Locate the cell with the specified text and output its (x, y) center coordinate. 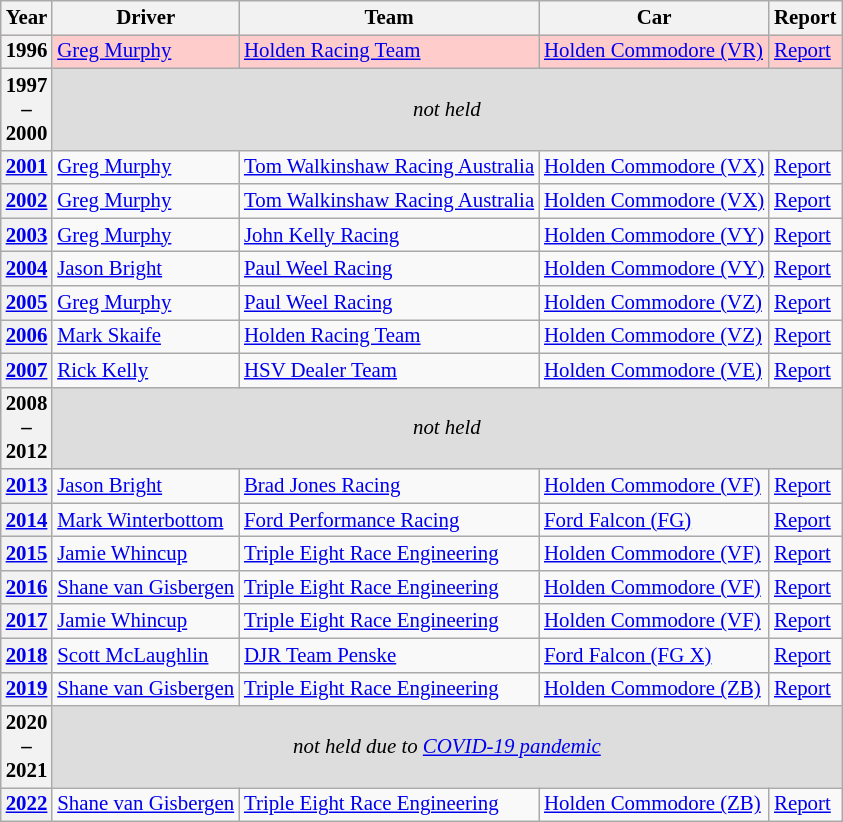
2013 (27, 486)
2008–2012 (27, 428)
HSV Dealer Team (389, 370)
Ford Performance Racing (389, 520)
not held due to COVID-19 pandemic (446, 747)
2015 (27, 554)
Team (389, 18)
2019 (27, 689)
Holden Commodore (VE) (654, 370)
Rick Kelly (146, 370)
DJR Team Penske (389, 655)
2016 (27, 587)
Driver (146, 18)
Ford Falcon (FG) (654, 520)
2006 (27, 336)
Scott McLaughlin (146, 655)
2003 (27, 235)
2007 (27, 370)
2005 (27, 303)
2020–2021 (27, 747)
Holden Commodore (VR) (654, 51)
Ford Falcon (FG X) (654, 655)
1997–2000 (27, 109)
2004 (27, 269)
John Kelly Racing (389, 235)
Car (654, 18)
1996 (27, 51)
2001 (27, 167)
Mark Winterbottom (146, 520)
Year (27, 18)
2018 (27, 655)
2022 (27, 805)
2017 (27, 621)
Mark Skaife (146, 336)
Brad Jones Racing (389, 486)
2002 (27, 201)
2014 (27, 520)
